For the text-containing cell, return its midpoint in [X, Y] coordinate format. 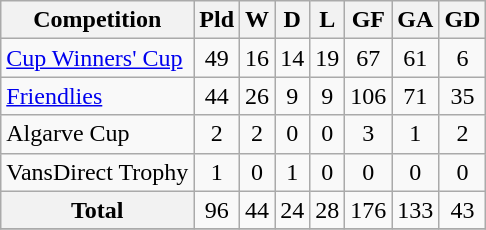
19 [328, 58]
35 [462, 96]
D [292, 20]
L [328, 20]
43 [462, 210]
Algarve Cup [98, 134]
49 [217, 58]
71 [416, 96]
16 [258, 58]
67 [368, 58]
28 [328, 210]
GD [462, 20]
GA [416, 20]
Pld [217, 20]
106 [368, 96]
Total [98, 210]
96 [217, 210]
61 [416, 58]
VansDirect Trophy [98, 172]
133 [416, 210]
Friendlies [98, 96]
3 [368, 134]
26 [258, 96]
Cup Winners' Cup [98, 58]
176 [368, 210]
Competition [98, 20]
24 [292, 210]
GF [368, 20]
14 [292, 58]
W [258, 20]
6 [462, 58]
